Provide the [x, y] coordinate of the cell's center where the given text is located.  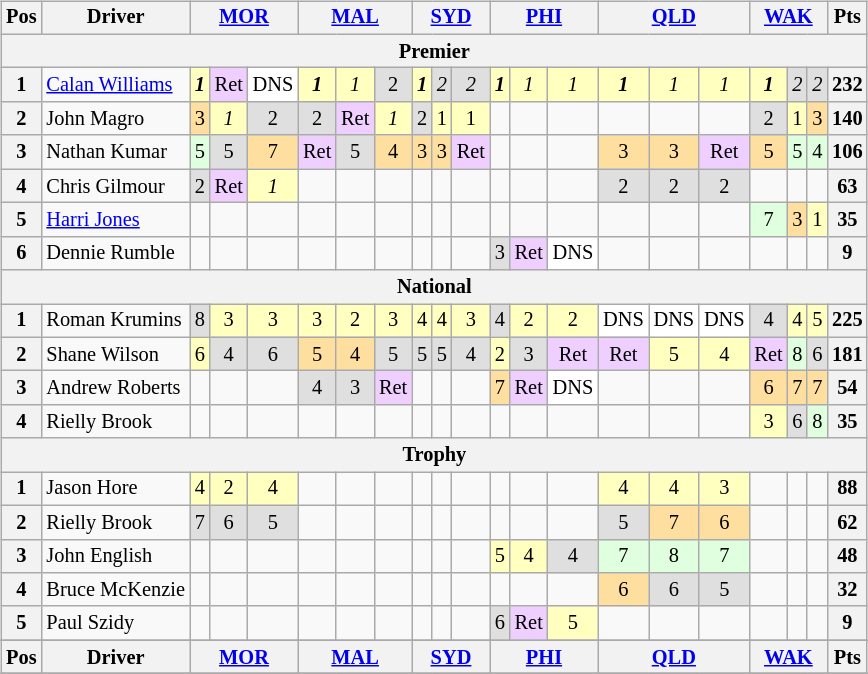
Andrew Roberts [115, 388]
Bruce McKenzie [115, 590]
Chris Gilmour [115, 186]
Shane Wilson [115, 354]
181 [847, 354]
John Magro [115, 119]
National [434, 287]
Premier [434, 51]
Dennie Rumble [115, 253]
Roman Krumins [115, 321]
63 [847, 186]
54 [847, 388]
Harri Jones [115, 220]
106 [847, 152]
88 [847, 489]
232 [847, 85]
Trophy [434, 455]
140 [847, 119]
Nathan Kumar [115, 152]
Jason Hore [115, 489]
225 [847, 321]
62 [847, 522]
32 [847, 590]
Paul Szidy [115, 623]
Calan Williams [115, 85]
John English [115, 556]
48 [847, 556]
